Locate the cell with the specified text and output its (X, Y) center coordinate. 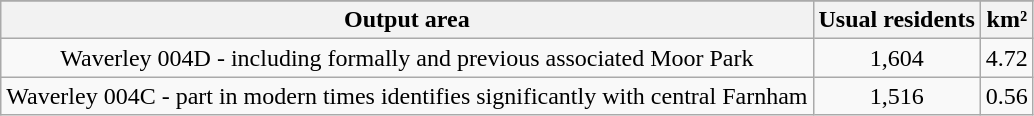
Waverley 004C - part in modern times identifies significantly with central Farnham (407, 96)
1,604 (896, 58)
Waverley 004D - including formally and previous associated Moor Park (407, 58)
0.56 (1006, 96)
1,516 (896, 96)
Output area (407, 20)
Usual residents (896, 20)
4.72 (1006, 58)
km² (1006, 20)
